For the text-containing cell, return its midpoint in [x, y] coordinate format. 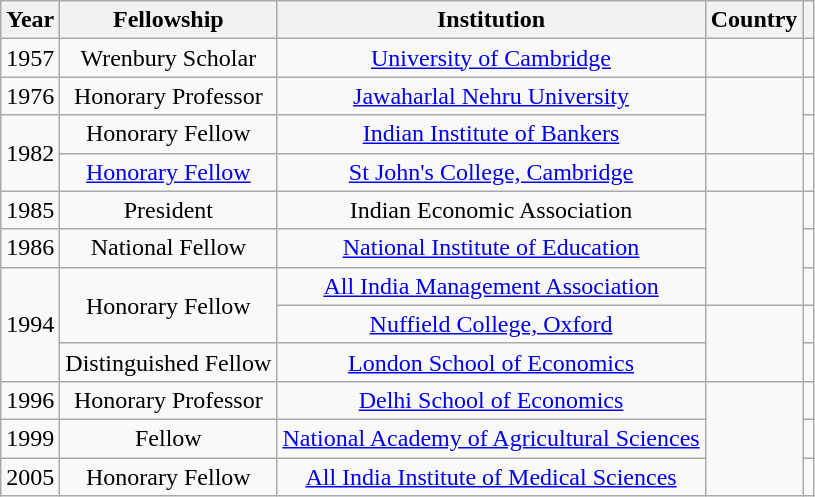
Fellowship [168, 20]
London School of Economics [491, 362]
Jawaharlal Nehru University [491, 96]
2005 [30, 477]
National Fellow [168, 248]
St John's College, Cambridge [491, 172]
1985 [30, 210]
Nuffield College, Oxford [491, 324]
1982 [30, 153]
Wrenbury Scholar [168, 58]
Country [754, 20]
Delhi School of Economics [491, 400]
1994 [30, 324]
All India Management Association [491, 286]
President [168, 210]
Year [30, 20]
Fellow [168, 438]
1996 [30, 400]
Distinguished Fellow [168, 362]
National Academy of Agricultural Sciences [491, 438]
1957 [30, 58]
Indian Institute of Bankers [491, 134]
University of Cambridge [491, 58]
1999 [30, 438]
Indian Economic Association [491, 210]
1986 [30, 248]
Institution [491, 20]
1976 [30, 96]
All India Institute of Medical Sciences [491, 477]
National Institute of Education [491, 248]
